Provide the [X, Y] coordinate of the cell's center where the given text is located.  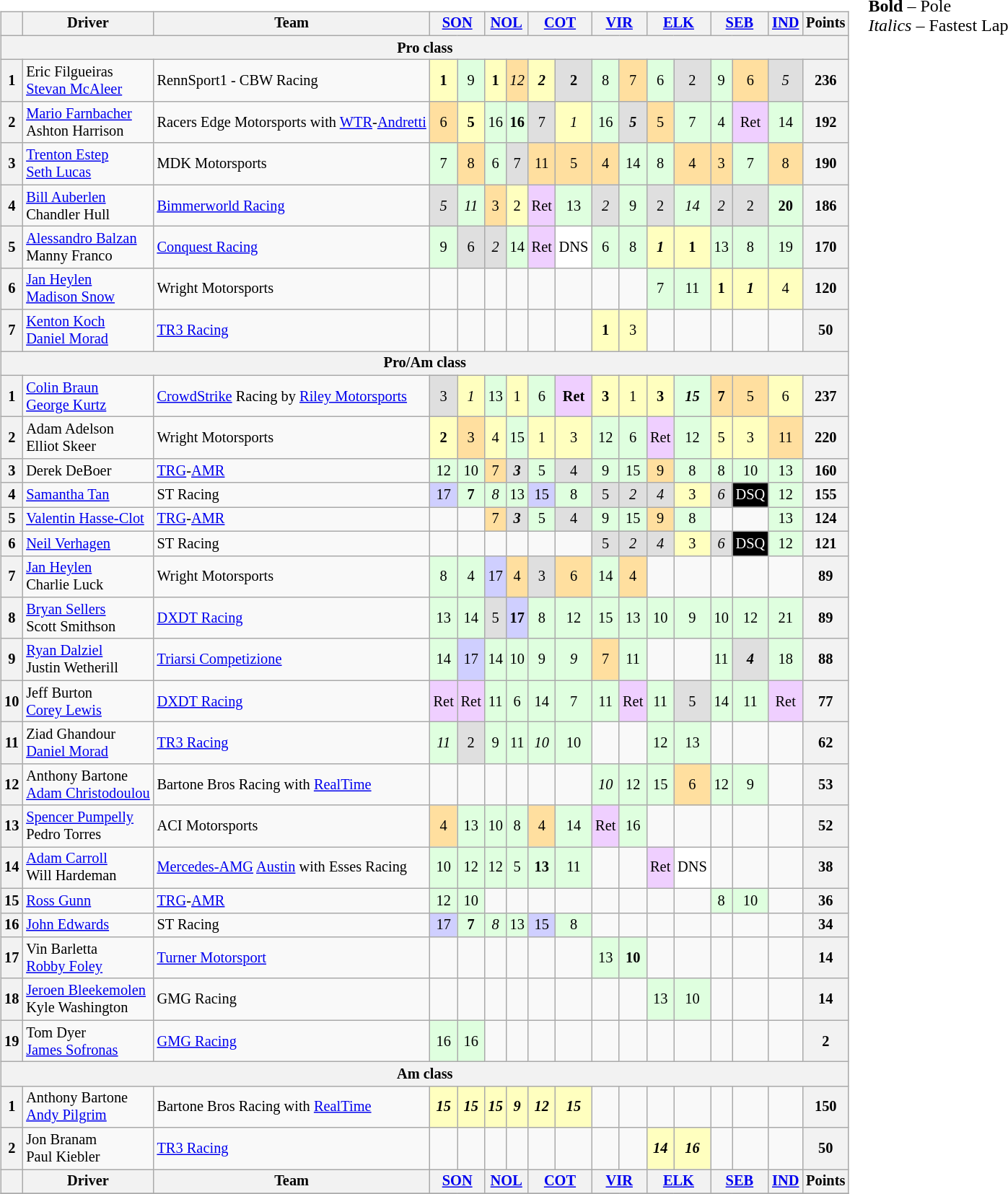
Jan Heylen Madison Snow [88, 289]
62 [825, 743]
220 [825, 438]
Colin Braun George Kurtz [88, 396]
Jan Heylen Charlie Luck [88, 576]
Am class [424, 1074]
77 [825, 701]
190 [825, 164]
170 [825, 247]
ACI Motorsports [292, 826]
Ross Gunn [88, 900]
Eric Filgueiras Stevan McAleer [88, 81]
236 [825, 81]
Triarsi Competizione [292, 659]
Anthony Bartone Adam Christodoulou [88, 784]
121 [825, 543]
MDK Motorsports [292, 164]
160 [825, 471]
186 [825, 206]
CrowdStrike Racing by Riley Motorsports [292, 396]
Adam Carroll Will Hardeman [88, 868]
Valentin Hasse-Clot [88, 519]
36 [825, 900]
Adam Adelson Elliot Skeer [88, 438]
Spencer Pumpelly Pedro Torres [88, 826]
Racers Edge Motorsports with WTR-Andretti [292, 123]
88 [825, 659]
Ziad Ghandour Daniel Morad [88, 743]
RennSport1 - CBW Racing [292, 81]
Bill Auberlen Chandler Hull [88, 206]
Bryan Sellers Scott Smithson [88, 618]
Turner Motorsport [292, 958]
192 [825, 123]
53 [825, 784]
Tom Dyer James Sofronas [88, 1041]
237 [825, 396]
Jeff Burton Corey Lewis [88, 701]
Pro/Am class [424, 364]
34 [825, 925]
21 [785, 618]
Anthony Bartone Andy Pilgrim [88, 1107]
Ryan Dalziel Justin Wetherill [88, 659]
Neil Verhagen [88, 543]
20 [785, 206]
Pro class [424, 48]
120 [825, 289]
Mercedes-AMG Austin with Esses Racing [292, 868]
Samantha Tan [88, 495]
150 [825, 1107]
John Edwards [88, 925]
Trenton Estep Seth Lucas [88, 164]
124 [825, 519]
Jeroen Bleekemolen Kyle Washington [88, 999]
Derek DeBoer [88, 471]
155 [825, 495]
38 [825, 868]
Alessandro Balzan Manny Franco [88, 247]
Kenton Koch Daniel Morad [88, 330]
Conquest Racing [292, 247]
Jon Branam Paul Kiebler [88, 1149]
Bimmerworld Racing [292, 206]
52 [825, 826]
Vin Barletta Robby Foley [88, 958]
Mario Farnbacher Ashton Harrison [88, 123]
